Output the [x, y] coordinate of the center of the cell containing the given text.  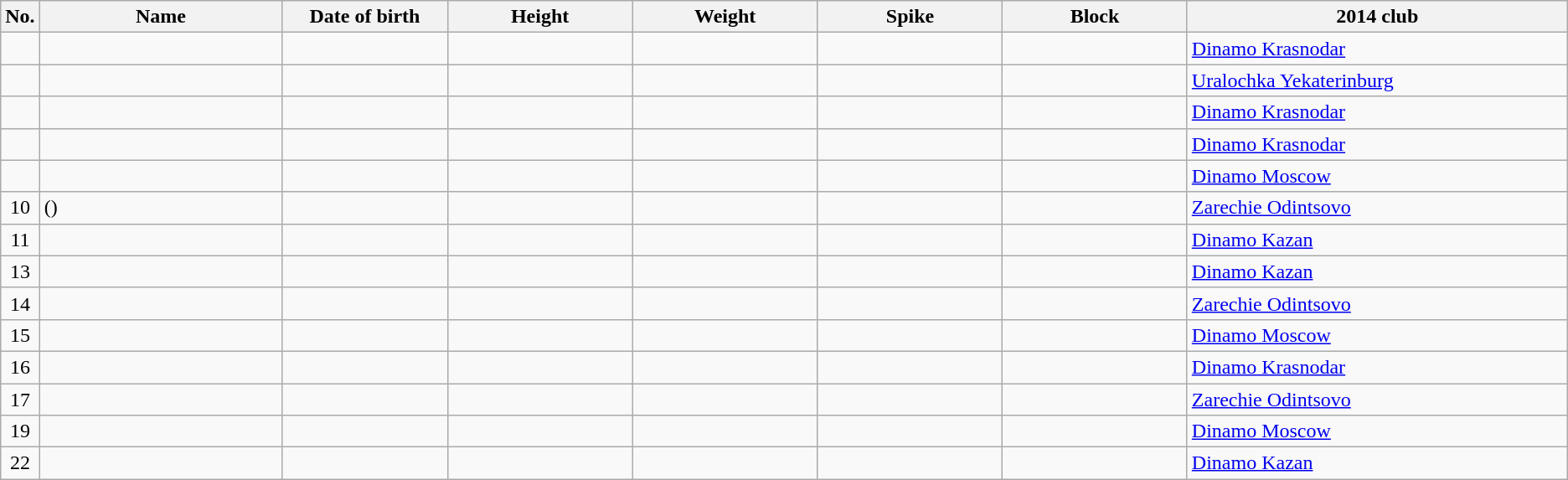
14 [20, 303]
17 [20, 400]
Spike [910, 17]
13 [20, 271]
Block [1096, 17]
Name [161, 17]
() [161, 208]
15 [20, 335]
No. [20, 17]
2014 club [1377, 17]
Weight [725, 17]
22 [20, 463]
10 [20, 208]
Date of birth [365, 17]
16 [20, 367]
Height [539, 17]
11 [20, 240]
19 [20, 431]
Uralochka Yekaterinburg [1377, 80]
